Find where the given text appears and provide that cell's center as [X, Y] coordinate. 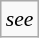
see [20, 19]
